Return the (x, y) coordinate for the center point of the cell that contains the specified text.  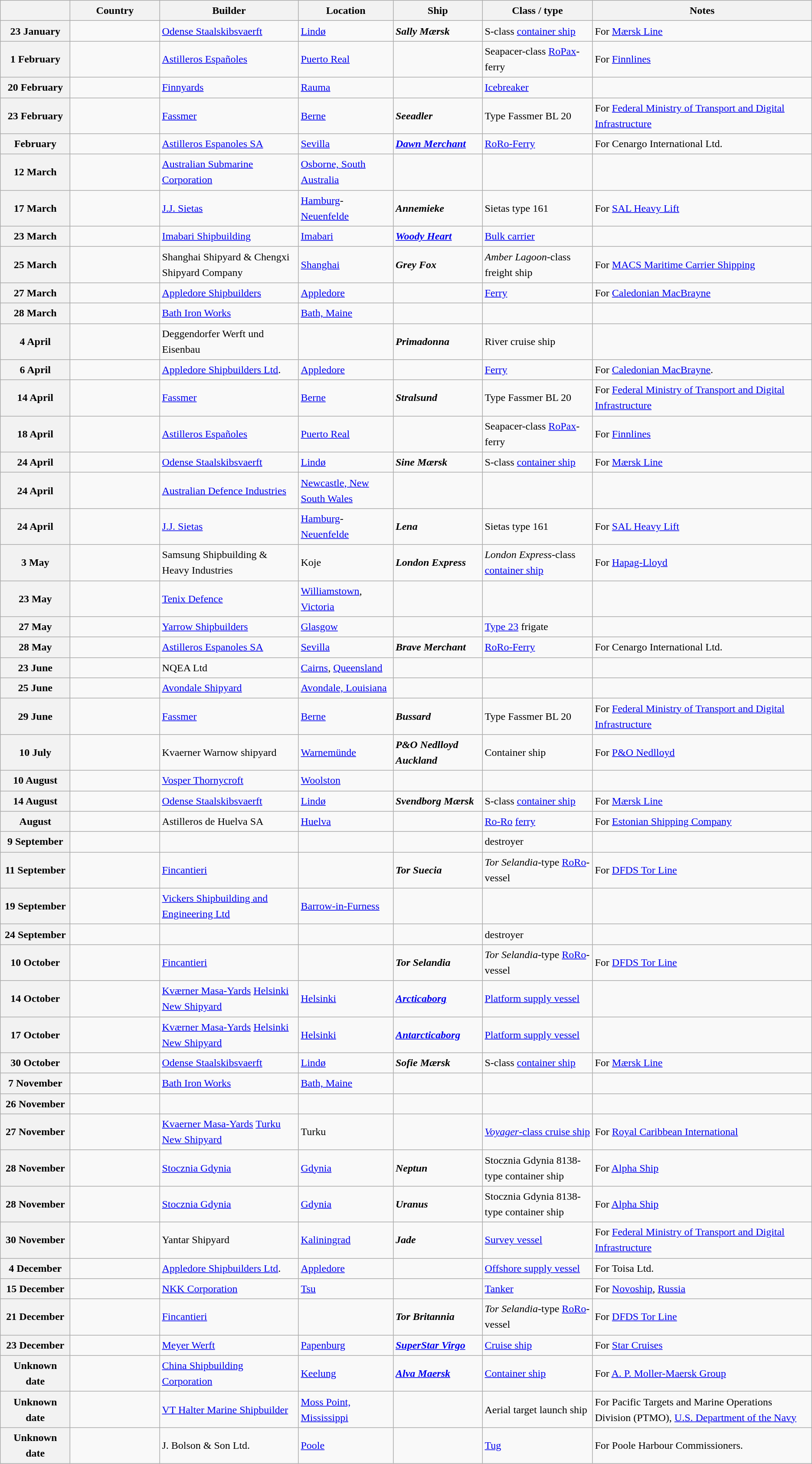
Turku (346, 1132)
Neptun (438, 1168)
Antarcticaborg (438, 1034)
21 December (36, 1317)
Woody Heart (438, 236)
NQEA Ltd (229, 667)
Koje (346, 562)
For Toisa Ltd. (702, 1269)
Stralsund (438, 398)
Appledore Shipbuilders (229, 292)
Svendborg Mærsk (438, 801)
Class / type (537, 10)
Moss Point, Mississippi (346, 1409)
J. Bolson & Son Ltd. (229, 1446)
Bulk carrier (537, 236)
7 November (36, 1083)
Grey Fox (438, 265)
Vickers Shipbuilding and Engineering Ltd (229, 906)
Samsung Shipbuilding & Heavy Industries (229, 562)
For P&O Nedlloyd (702, 752)
Aerial target launch ship (537, 1409)
Builder (229, 10)
Cruise ship (537, 1345)
23 March (36, 236)
27 November (36, 1132)
Kaliningrad (346, 1240)
Woolston (346, 780)
26 November (36, 1104)
1 February (36, 59)
Deggendorfer Werft und Eisenbau (229, 342)
4 December (36, 1269)
14 October (36, 999)
Australian Submarine Corporation (229, 172)
Imabari Shipbuilding (229, 236)
28 May (36, 647)
Tor Britannia (438, 1317)
11 September (36, 870)
Astilleros de Huelva SA (229, 822)
Jade (438, 1240)
Newcastle, New South Wales (346, 490)
10 October (36, 962)
Survey vessel (537, 1240)
For A. P. Moller-Maersk Group (702, 1374)
Seeadler (438, 115)
27 March (36, 292)
Tenix Defence (229, 599)
August (36, 822)
6 April (36, 370)
Dawn Merchant (438, 144)
10 August (36, 780)
Warnemünde (346, 752)
Ro-Ro ferry (537, 822)
Arcticaborg (438, 999)
Country (115, 10)
15 December (36, 1289)
Avondale Shipyard (229, 688)
17 March (36, 208)
P&O Nedlloyd Auckland (438, 752)
Sally Mærsk (438, 31)
30 October (36, 1063)
Brave Merchant (438, 647)
Yantar Shipyard (229, 1240)
Osborne, South Australia (346, 172)
25 March (36, 265)
Glasgow (346, 627)
Sine Mærsk (438, 463)
28 March (36, 313)
14 April (36, 398)
Offshore supply vessel (537, 1269)
30 November (36, 1240)
For Caledonian MacBrayne (702, 292)
For Pacific Targets and Marine Operations Division (PTMO), U.S. Department of the Navy (702, 1409)
Type 23 frigate (537, 627)
29 June (36, 716)
Meyer Werft (229, 1345)
Kvaerner Masa-Yards Turku New Shipyard (229, 1132)
Icebreaker (537, 88)
Voyager-class cruise ship (537, 1132)
For MACS Maritime Carrier Shipping (702, 265)
Lena (438, 527)
Annemieke (438, 208)
23 June (36, 667)
For Hapag-Lloyd (702, 562)
Vosper Thornycroft (229, 780)
Tsu (346, 1289)
Poole (346, 1446)
River cruise ship (537, 342)
For Royal Caribbean International (702, 1132)
London Express-class container ship (537, 562)
23 May (36, 599)
For Star Cruises (702, 1345)
19 September (36, 906)
Finnyards (229, 88)
Primadonna (438, 342)
24 September (36, 935)
Tanker (537, 1289)
25 June (36, 688)
For Novoship, Russia (702, 1289)
Williamstown, Victoria (346, 599)
Avondale, Louisiana (346, 688)
10 July (36, 752)
12 March (36, 172)
27 May (36, 627)
Alva Maersk (438, 1374)
NKK Corporation (229, 1289)
Barrow-in-Furness (346, 906)
Cairns, Queensland (346, 667)
17 October (36, 1034)
February (36, 144)
3 May (36, 562)
18 April (36, 434)
Sofie Mærsk (438, 1063)
China Shipbuilding Corporation (229, 1374)
9 September (36, 842)
Uranus (438, 1204)
Shanghai Shipyard & Chengxi Shipyard Company (229, 265)
20 February (36, 88)
For Estonian Shipping Company (702, 822)
23 January (36, 31)
Keelung (346, 1374)
4 April (36, 342)
23 February (36, 115)
Tor Selandia (438, 962)
For Poole Harbour Commissioners. (702, 1446)
Imabari (346, 236)
Amber Lagoon-class freight ship (537, 265)
Yarrow Shipbuilders (229, 627)
SuperStar Virgo (438, 1345)
London Express (438, 562)
Ship (438, 10)
Papenburg (346, 1345)
14 August (36, 801)
Location (346, 10)
Kvaerner Warnow shipyard (229, 752)
VT Halter Marine Shipbuilder (229, 1409)
Tug (537, 1446)
Bussard (438, 716)
23 December (36, 1345)
Tor Suecia (438, 870)
Australian Defence Industries (229, 490)
For Caledonian MacBrayne. (702, 370)
Huelva (346, 822)
Rauma (346, 88)
Notes (702, 10)
Shanghai (346, 265)
